From the cell containing the given text, extract its center point as [X, Y] coordinate. 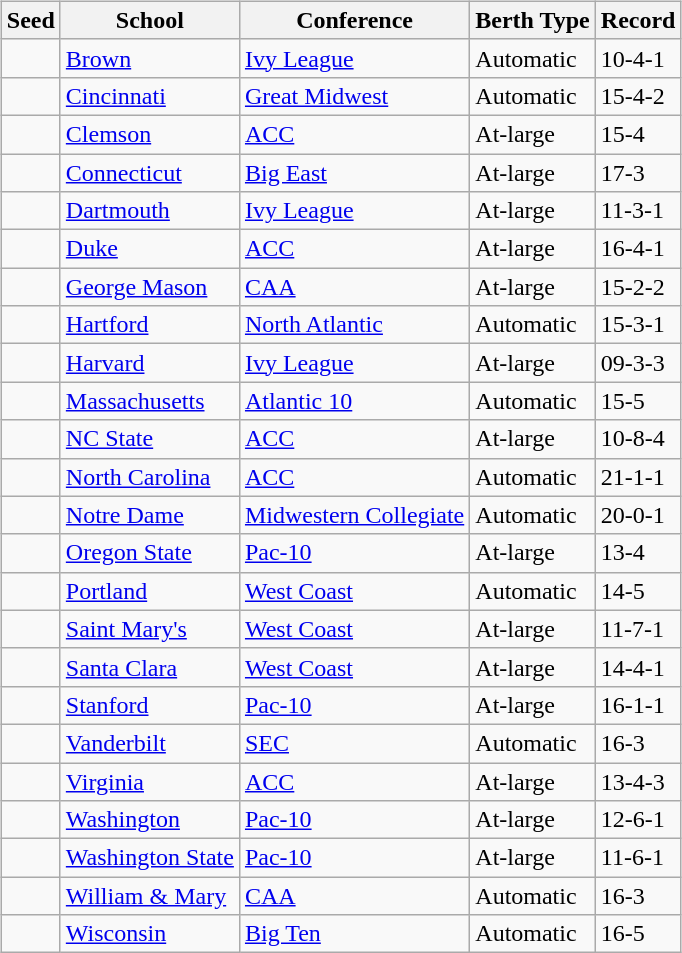
North Atlantic [354, 325]
Connecticut [150, 173]
Cincinnati [150, 96]
15-3-1 [638, 325]
15-4-2 [638, 96]
Santa Clara [150, 667]
14-5 [638, 591]
Dartmouth [150, 211]
Big East [354, 173]
09-3-3 [638, 363]
17-3 [638, 173]
20-0-1 [638, 515]
21-1-1 [638, 477]
Massachusetts [150, 401]
School [150, 20]
Oregon State [150, 553]
Saint Mary's [150, 629]
Hartford [150, 325]
Brown [150, 58]
11-6-1 [638, 858]
Washington [150, 820]
Big Ten [354, 934]
15-2-2 [638, 287]
Washington State [150, 858]
Record [638, 20]
North Carolina [150, 477]
Portland [150, 591]
Virginia [150, 781]
Midwestern Collegiate [354, 515]
13-4-3 [638, 781]
Vanderbilt [150, 743]
Duke [150, 249]
Notre Dame [150, 515]
Berth Type [533, 20]
12-6-1 [638, 820]
16-5 [638, 934]
Harvard [150, 363]
16-4-1 [638, 249]
13-4 [638, 553]
Clemson [150, 134]
11-3-1 [638, 211]
10-8-4 [638, 439]
16-1-1 [638, 705]
15-4 [638, 134]
10-4-1 [638, 58]
NC State [150, 439]
Conference [354, 20]
Seed [30, 20]
Atlantic 10 [354, 401]
15-5 [638, 401]
11-7-1 [638, 629]
Wisconsin [150, 934]
Stanford [150, 705]
Great Midwest [354, 96]
14-4-1 [638, 667]
George Mason [150, 287]
William & Mary [150, 896]
SEC [354, 743]
